Provide the (x, y) coordinate of the cell's center where the given text is located.  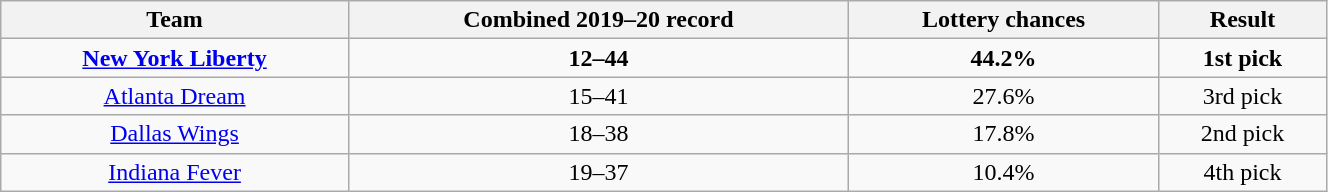
17.8% (1004, 134)
1st pick (1243, 58)
Indiana Fever (175, 172)
Team (175, 20)
12–44 (598, 58)
10.4% (1004, 172)
4th pick (1243, 172)
15–41 (598, 96)
New York Liberty (175, 58)
44.2% (1004, 58)
18–38 (598, 134)
Combined 2019–20 record (598, 20)
Result (1243, 20)
27.6% (1004, 96)
Dallas Wings (175, 134)
Lottery chances (1004, 20)
3rd pick (1243, 96)
2nd pick (1243, 134)
Atlanta Dream (175, 96)
19–37 (598, 172)
